Output the (x, y) coordinate of the center of the cell containing the given text.  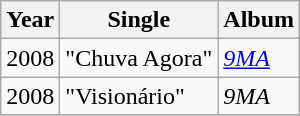
Year (30, 20)
Single (139, 20)
"Visionário" (139, 96)
Album (259, 20)
"Chuva Agora" (139, 58)
